Extract the (X, Y) coordinate from the center of the cell holding the provided text.  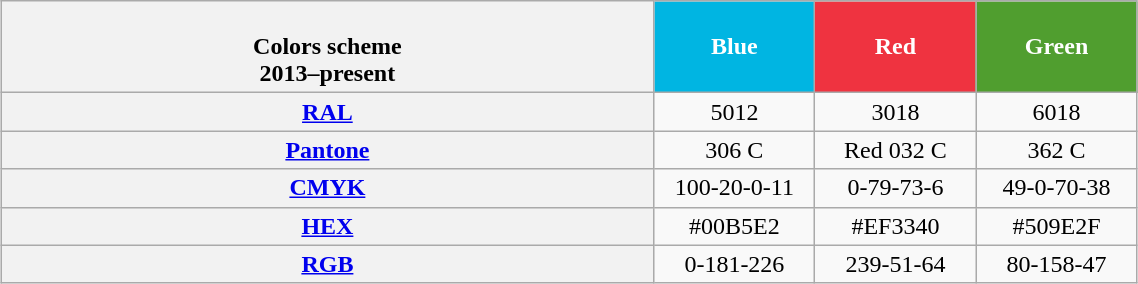
306 C (734, 150)
0-79-73-6 (896, 188)
Red 032 C (896, 150)
100-20-0-11 (734, 188)
6018 (1056, 112)
80-158-47 (1056, 264)
Colors scheme2013–present (328, 47)
0-181-226 (734, 264)
RAL (328, 112)
Red (896, 47)
CMYK (328, 188)
362 C (1056, 150)
RGB (328, 264)
HEX (328, 226)
Blue (734, 47)
#509E2F (1056, 226)
Green (1056, 47)
3018 (896, 112)
239-51-64 (896, 264)
Pantone (328, 150)
5012 (734, 112)
#EF3340 (896, 226)
49-0-70-38 (1056, 188)
#00B5E2 (734, 226)
